Return (x, y) of the center of cell containing provided text 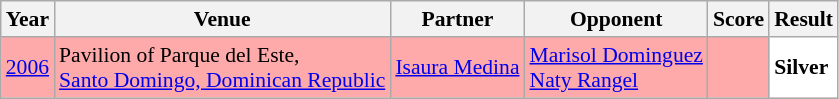
Isaura Medina (457, 68)
Score (738, 19)
Silver (804, 68)
Year (28, 19)
Marisol Dominguez Naty Rangel (616, 68)
Result (804, 19)
Partner (457, 19)
Pavilion of Parque del Este,Santo Domingo, Dominican Republic (222, 68)
Venue (222, 19)
2006 (28, 68)
Opponent (616, 19)
